Return (X, Y) of the center of cell containing provided text 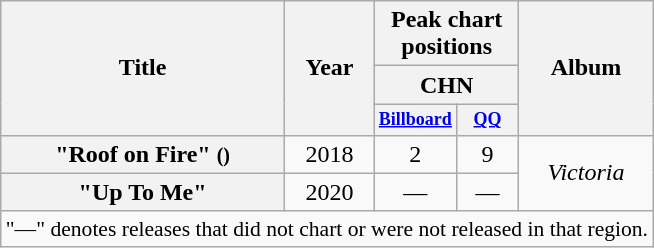
"Roof on Fire" () (143, 154)
Peak chart positions (447, 34)
Title (143, 68)
"—" denotes releases that did not chart or were not released in that region. (327, 229)
Album (586, 68)
"Up To Me" (143, 192)
2020 (329, 192)
Billboard (416, 120)
2 (416, 154)
QQ (488, 120)
CHN (447, 85)
Victoria (586, 173)
2018 (329, 154)
9 (488, 154)
Year (329, 68)
